Search for the cell housing the specified text and yield its [X, Y] center coordinate. 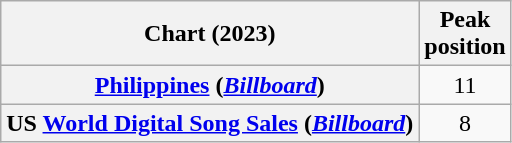
8 [465, 123]
Philippines (Billboard) [210, 85]
US World Digital Song Sales (Billboard) [210, 123]
11 [465, 85]
Peakposition [465, 34]
Chart (2023) [210, 34]
